Return [X, Y] of the center of cell containing provided text 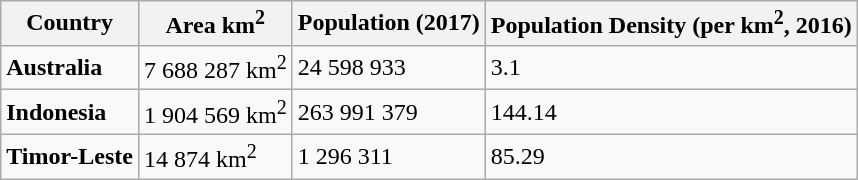
Population Density (per km2, 2016) [671, 24]
1 904 569 km2 [215, 112]
Australia [70, 68]
Area km2 [215, 24]
Country [70, 24]
3.1 [671, 68]
Population (2017) [388, 24]
85.29 [671, 156]
Indonesia [70, 112]
1 296 311 [388, 156]
24 598 933 [388, 68]
263 991 379 [388, 112]
144.14 [671, 112]
14 874 km2 [215, 156]
Timor-Leste [70, 156]
7 688 287 km2 [215, 68]
